Provide the (X, Y) coordinate of the cell's center where the given text is located.  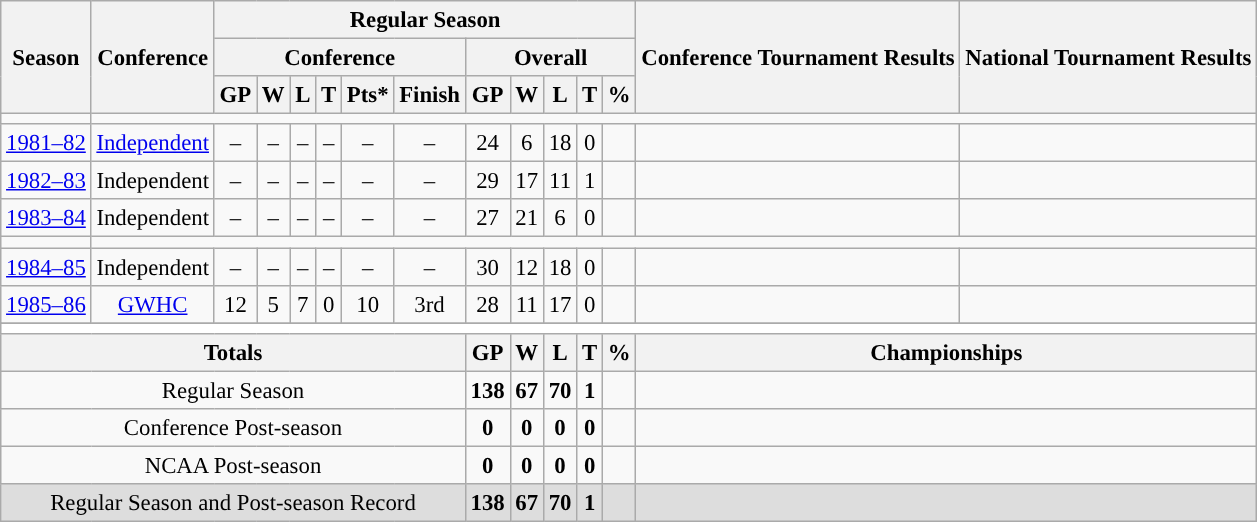
30 (488, 267)
Totals (233, 352)
1985–86 (46, 304)
Conference Post-season (233, 428)
1983–84 (46, 219)
29 (488, 181)
National Tournament Results (1108, 58)
Conference Tournament Results (798, 58)
28 (488, 304)
27 (488, 219)
1981–82 (46, 143)
Overall (550, 58)
Season (46, 58)
Pts* (367, 95)
1984–85 (46, 267)
Championships (946, 352)
24 (488, 143)
GWHC (152, 304)
1982–83 (46, 181)
10 (367, 304)
3rd (430, 304)
Regular Season and Post-season Record (233, 503)
5 (272, 304)
NCAA Post-season (233, 465)
7 (303, 304)
Finish (430, 95)
21 (526, 219)
